Extract the [x, y] coordinate from the center of the cell holding the provided text.  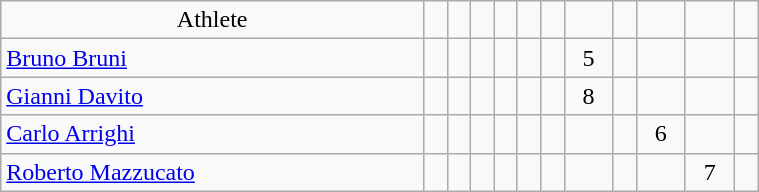
Carlo Arrighi [212, 134]
7 [710, 172]
Gianni Davito [212, 96]
6 [660, 134]
Bruno Bruni [212, 58]
8 [588, 96]
Athlete [212, 20]
Roberto Mazzucato [212, 172]
5 [588, 58]
